Find where the given text appears and provide that cell's center as [X, Y] coordinate. 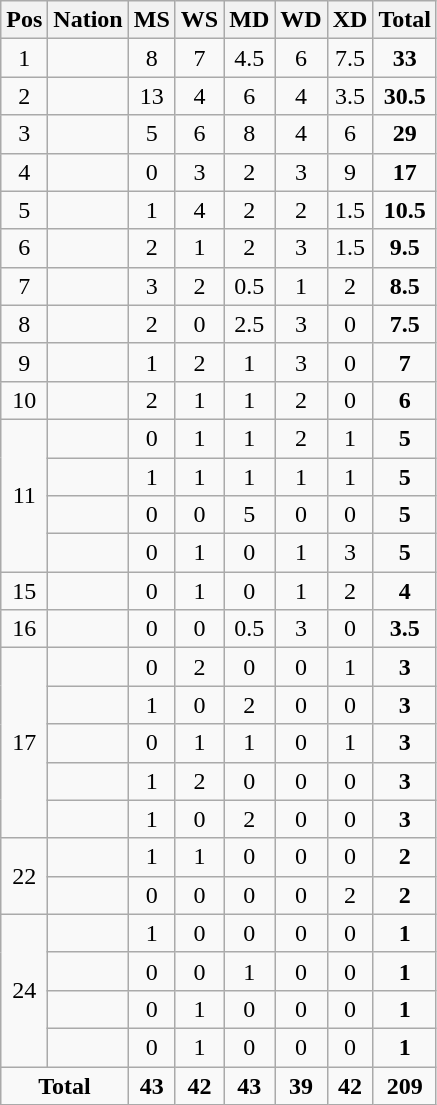
33 [405, 58]
Pos [24, 20]
39 [301, 1085]
XD [350, 20]
22 [24, 876]
29 [405, 134]
MD [250, 20]
24 [24, 990]
WS [199, 20]
30.5 [405, 96]
4.5 [250, 58]
15 [24, 591]
11 [24, 495]
WD [301, 20]
209 [405, 1085]
2.5 [250, 324]
10.5 [405, 210]
8.5 [405, 286]
16 [24, 629]
MS [152, 20]
10 [24, 400]
Nation [88, 20]
13 [152, 96]
9.5 [405, 248]
